Find where the given text appears and provide that cell's center as (X, Y) coordinate. 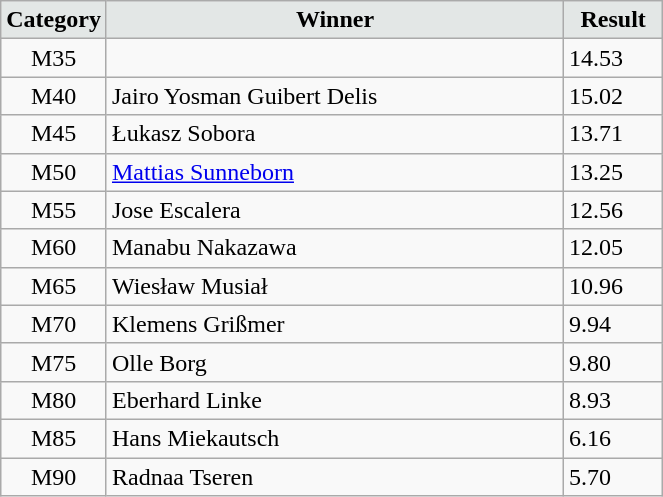
Radnaa Tseren (334, 477)
5.70 (614, 477)
Jose Escalera (334, 210)
M70 (54, 324)
14.53 (614, 58)
Result (614, 20)
Mattias Sunneborn (334, 172)
M45 (54, 134)
M55 (54, 210)
Łukasz Sobora (334, 134)
Category (54, 20)
M60 (54, 248)
9.80 (614, 362)
Winner (334, 20)
M85 (54, 438)
Eberhard Linke (334, 400)
Olle Borg (334, 362)
13.25 (614, 172)
M80 (54, 400)
Jairo Yosman Guibert Delis (334, 96)
13.71 (614, 134)
M50 (54, 172)
M40 (54, 96)
10.96 (614, 286)
8.93 (614, 400)
12.56 (614, 210)
Manabu Nakazawa (334, 248)
6.16 (614, 438)
Wiesław Musiał (334, 286)
M65 (54, 286)
M35 (54, 58)
9.94 (614, 324)
12.05 (614, 248)
15.02 (614, 96)
Klemens Grißmer (334, 324)
M90 (54, 477)
M75 (54, 362)
Hans Miekautsch (334, 438)
